Search for the cell housing the specified text and yield its (X, Y) center coordinate. 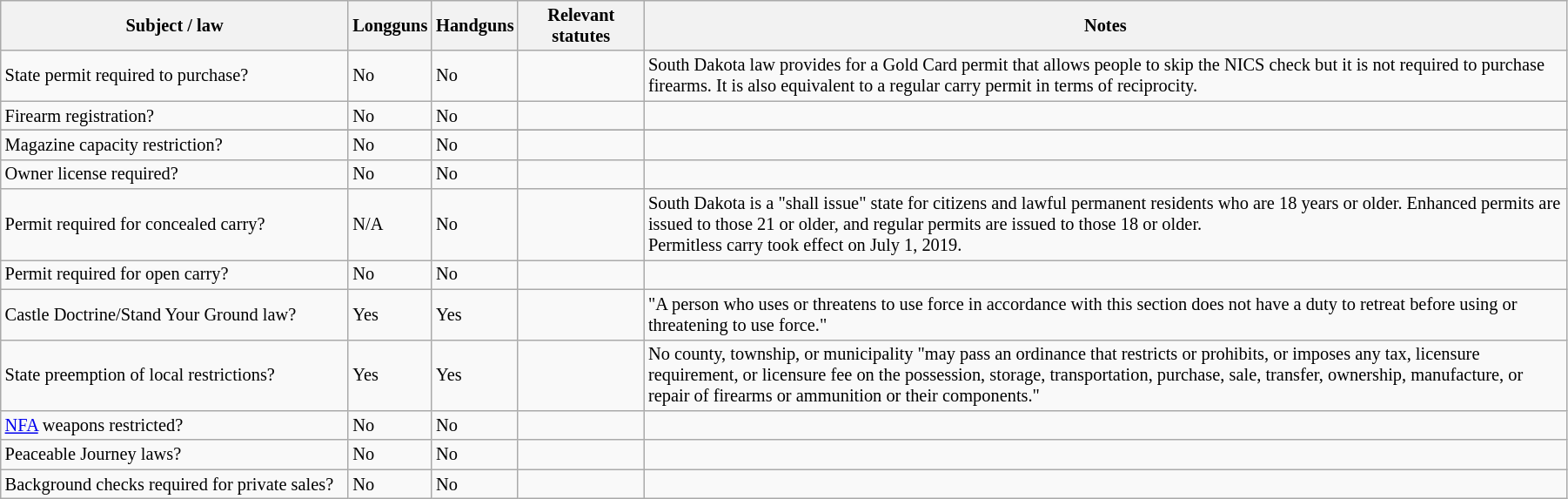
Permit required for open carry? (175, 274)
Background checks required for private sales? (175, 484)
N/A (390, 225)
Firearm registration? (175, 116)
State preemption of local restrictions? (175, 375)
Magazine capacity restriction? (175, 145)
Permit required for concealed carry? (175, 225)
Relevant statutes (581, 25)
Longguns (390, 25)
Subject / law (175, 25)
Peaceable Journey laws? (175, 455)
Owner license required? (175, 174)
Handguns (475, 25)
Castle Doctrine/Stand Your Ground law? (175, 314)
NFA weapons restricted? (175, 425)
State permit required to purchase? (175, 76)
Notes (1105, 25)
